Return [x, y] of the center of cell containing provided text 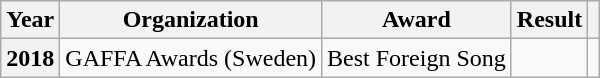
Award [417, 20]
Organization [191, 20]
Year [30, 20]
2018 [30, 58]
Best Foreign Song [417, 58]
Result [549, 20]
GAFFA Awards (Sweden) [191, 58]
